Extract the (X, Y) coordinate from the center of the cell holding the provided text.  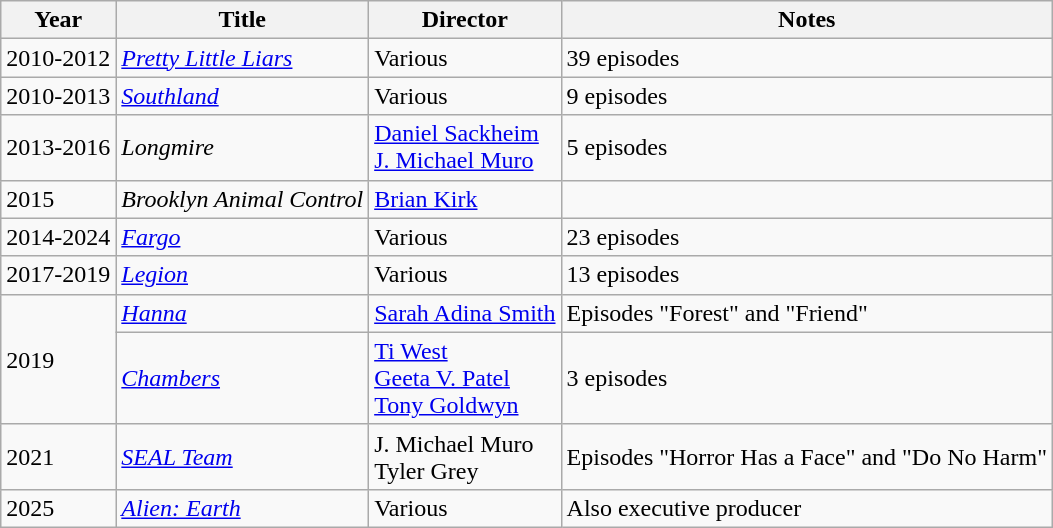
Southland (242, 96)
Chambers (242, 378)
Year (58, 20)
Longmire (242, 148)
Title (242, 20)
9 episodes (806, 96)
SEAL Team (242, 456)
Episodes "Horror Has a Face" and "Do No Harm" (806, 456)
39 episodes (806, 58)
2013-2016 (58, 148)
Fargo (242, 237)
Alien: Earth (242, 508)
Ti WestGeeta V. PatelTony Goldwyn (465, 378)
3 episodes (806, 378)
J. Michael MuroTyler Grey (465, 456)
2021 (58, 456)
2010-2012 (58, 58)
13 episodes (806, 275)
Sarah Adina Smith (465, 313)
Also executive producer (806, 508)
Legion (242, 275)
2017-2019 (58, 275)
Notes (806, 20)
2010-2013 (58, 96)
5 episodes (806, 148)
Pretty Little Liars (242, 58)
Brooklyn Animal Control (242, 199)
2025 (58, 508)
Daniel SackheimJ. Michael Muro (465, 148)
Brian Kirk (465, 199)
Hanna (242, 313)
Director (465, 20)
2019 (58, 359)
2015 (58, 199)
2014-2024 (58, 237)
Episodes "Forest" and "Friend" (806, 313)
23 episodes (806, 237)
